Capture the cell that displays the provided text and extract its (X, Y) central coordinate. 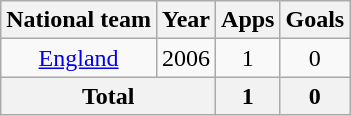
Goals (315, 20)
Year (186, 20)
England (79, 58)
National team (79, 20)
Apps (248, 20)
2006 (186, 58)
Total (108, 96)
